From the cell containing the given text, extract its center point as (x, y) coordinate. 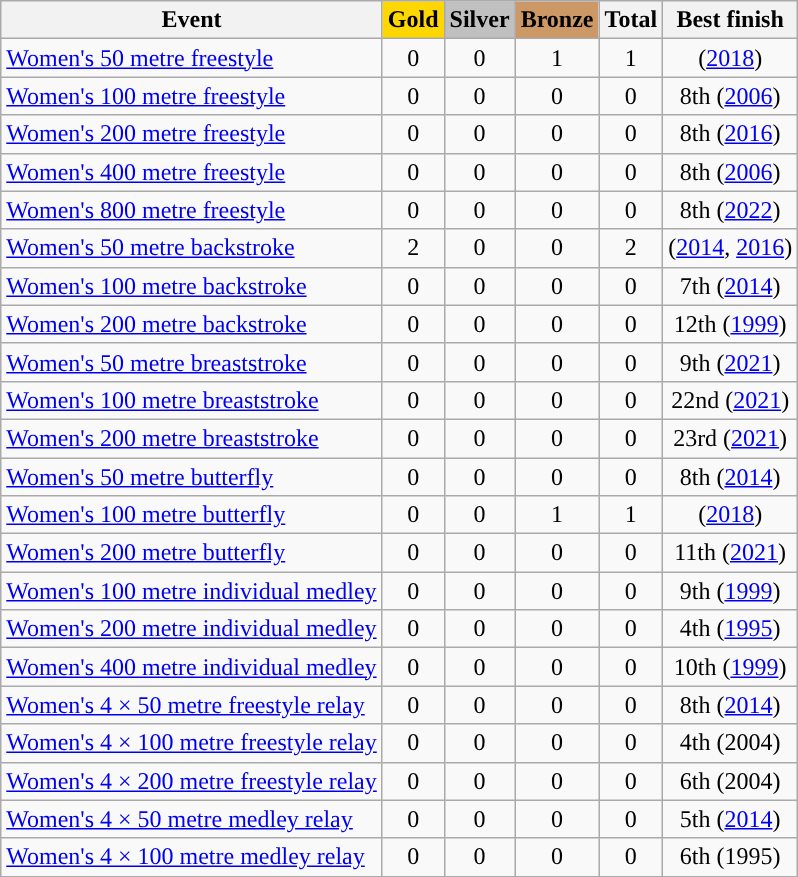
6th (1995) (730, 857)
Women's 200 metre butterfly (192, 553)
Best finish (730, 20)
4th (1995) (730, 629)
Women's 4 × 50 metre freestyle relay (192, 705)
Women's 4 × 200 metre freestyle relay (192, 781)
22nd (2021) (730, 400)
Women's 200 metre backstroke (192, 324)
Women's 100 metre individual medley (192, 591)
Bronze (557, 20)
Women's 100 metre breaststroke (192, 400)
23rd (2021) (730, 438)
Silver (480, 20)
Women's 50 metre freestyle (192, 58)
Women's 800 metre freestyle (192, 210)
12th (1999) (730, 324)
Women's 4 × 50 metre medley relay (192, 819)
5th (2014) (730, 819)
(2014, 2016) (730, 248)
Women's 400 metre freestyle (192, 172)
Women's 200 metre breaststroke (192, 438)
Women's 4 × 100 metre medley relay (192, 857)
Women's 100 metre butterfly (192, 515)
4th (2004) (730, 743)
Women's 400 metre individual medley (192, 667)
Women's 200 metre individual medley (192, 629)
8th (2016) (730, 134)
9th (2021) (730, 362)
8th (2022) (730, 210)
11th (2021) (730, 553)
Women's 50 metre breaststroke (192, 362)
Women's 100 metre freestyle (192, 96)
Event (192, 20)
10th (1999) (730, 667)
Women's 100 metre backstroke (192, 286)
Women's 4 × 100 metre freestyle relay (192, 743)
Women's 200 metre freestyle (192, 134)
7th (2014) (730, 286)
Women's 50 metre butterfly (192, 477)
Women's 50 metre backstroke (192, 248)
9th (1999) (730, 591)
6th (2004) (730, 781)
Gold (413, 20)
Total (631, 20)
